For the text-containing cell, return its midpoint in [X, Y] coordinate format. 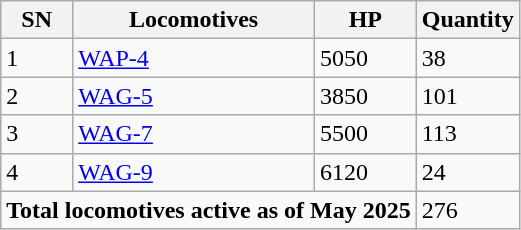
5500 [365, 134]
113 [468, 134]
Total locomotives active as of May 2025 [208, 210]
38 [468, 58]
24 [468, 172]
WAG-7 [194, 134]
1 [37, 58]
Quantity [468, 20]
WAG-9 [194, 172]
101 [468, 96]
6120 [365, 172]
WAG-5 [194, 96]
3 [37, 134]
4 [37, 172]
5050 [365, 58]
SN [37, 20]
3850 [365, 96]
HP [365, 20]
2 [37, 96]
Locomotives [194, 20]
WAP-4 [194, 58]
276 [468, 210]
